Provide the (X, Y) coordinate of the cell's center where the given text is located.  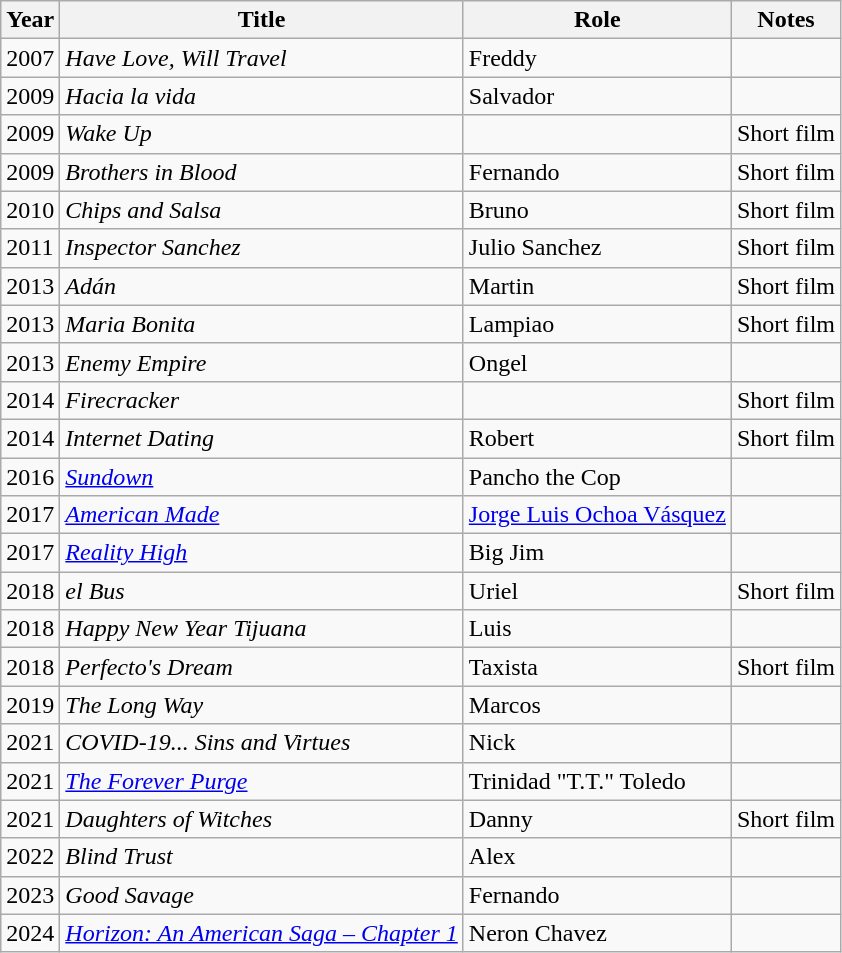
Ongel (597, 362)
2024 (30, 933)
Salvador (597, 96)
Inspector Sanchez (262, 248)
Robert (597, 438)
Nick (597, 743)
Alex (597, 857)
Have Love, Will Travel (262, 58)
Sundown (262, 477)
Uriel (597, 591)
Julio Sanchez (597, 248)
Enemy Empire (262, 362)
2010 (30, 210)
Year (30, 20)
2007 (30, 58)
The Forever Purge (262, 781)
Lampiao (597, 324)
Bruno (597, 210)
Trinidad "T.T." Toledo (597, 781)
Reality High (262, 553)
Big Jim (597, 553)
Blind Trust (262, 857)
Maria Bonita (262, 324)
Danny (597, 819)
Notes (786, 20)
Hacia la vida (262, 96)
Internet Dating (262, 438)
The Long Way (262, 705)
2019 (30, 705)
el Bus (262, 591)
Neron Chavez (597, 933)
Good Savage (262, 895)
2023 (30, 895)
Perfecto's Dream (262, 667)
American Made (262, 515)
Daughters of Witches (262, 819)
Brothers in Blood (262, 172)
Role (597, 20)
COVID-19... Sins and Virtues (262, 743)
Firecracker (262, 400)
Happy New Year Tijuana (262, 629)
Pancho the Cop (597, 477)
Wake Up (262, 134)
Martin (597, 286)
Taxista (597, 667)
2011 (30, 248)
Chips and Salsa (262, 210)
2022 (30, 857)
Adán (262, 286)
Marcos (597, 705)
2016 (30, 477)
Freddy (597, 58)
Title (262, 20)
Luis (597, 629)
Jorge Luis Ochoa Vásquez (597, 515)
Horizon: An American Saga – Chapter 1 (262, 933)
